Search for the cell housing the specified text and yield its (X, Y) center coordinate. 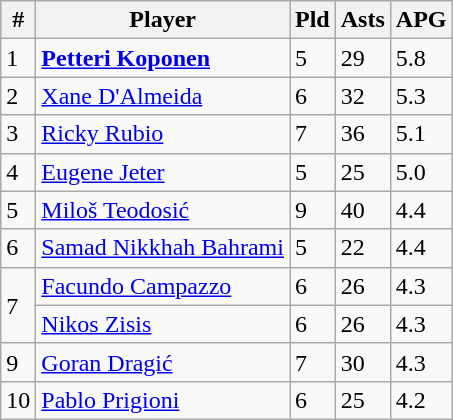
2 (18, 96)
32 (362, 96)
Miloš Teodosić (163, 210)
40 (362, 210)
3 (18, 134)
22 (362, 248)
10 (18, 400)
1 (18, 58)
29 (362, 58)
4 (18, 172)
Xane D'Almeida (163, 96)
Asts (362, 20)
Petteri Koponen (163, 58)
APG (421, 20)
Pablo Prigioni (163, 400)
4.2 (421, 400)
Player (163, 20)
5.8 (421, 58)
36 (362, 134)
# (18, 20)
Eugene Jeter (163, 172)
Samad Nikkhah Bahrami (163, 248)
Nikos Zisis (163, 324)
Pld (313, 20)
5.0 (421, 172)
Facundo Campazzo (163, 286)
30 (362, 362)
Ricky Rubio (163, 134)
5.3 (421, 96)
Goran Dragić (163, 362)
5.1 (421, 134)
